Find where the given text appears and provide that cell's center as (x, y) coordinate. 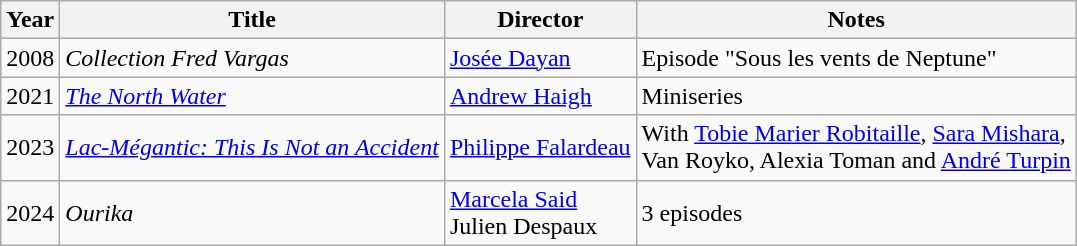
Miniseries (856, 96)
Collection Fred Vargas (252, 58)
Josée Dayan (540, 58)
Director (540, 20)
3 episodes (856, 212)
2023 (30, 148)
Ourika (252, 212)
Episode "Sous les vents de Neptune" (856, 58)
With Tobie Marier Robitaille, Sara Mishara,Van Royko, Alexia Toman and André Turpin (856, 148)
Marcela SaidJulien Despaux (540, 212)
The North Water (252, 96)
Philippe Falardeau (540, 148)
Title (252, 20)
Year (30, 20)
Andrew Haigh (540, 96)
2008 (30, 58)
2024 (30, 212)
Lac-Mégantic: This Is Not an Accident (252, 148)
Notes (856, 20)
2021 (30, 96)
